Search for the cell housing the specified text and yield its (X, Y) center coordinate. 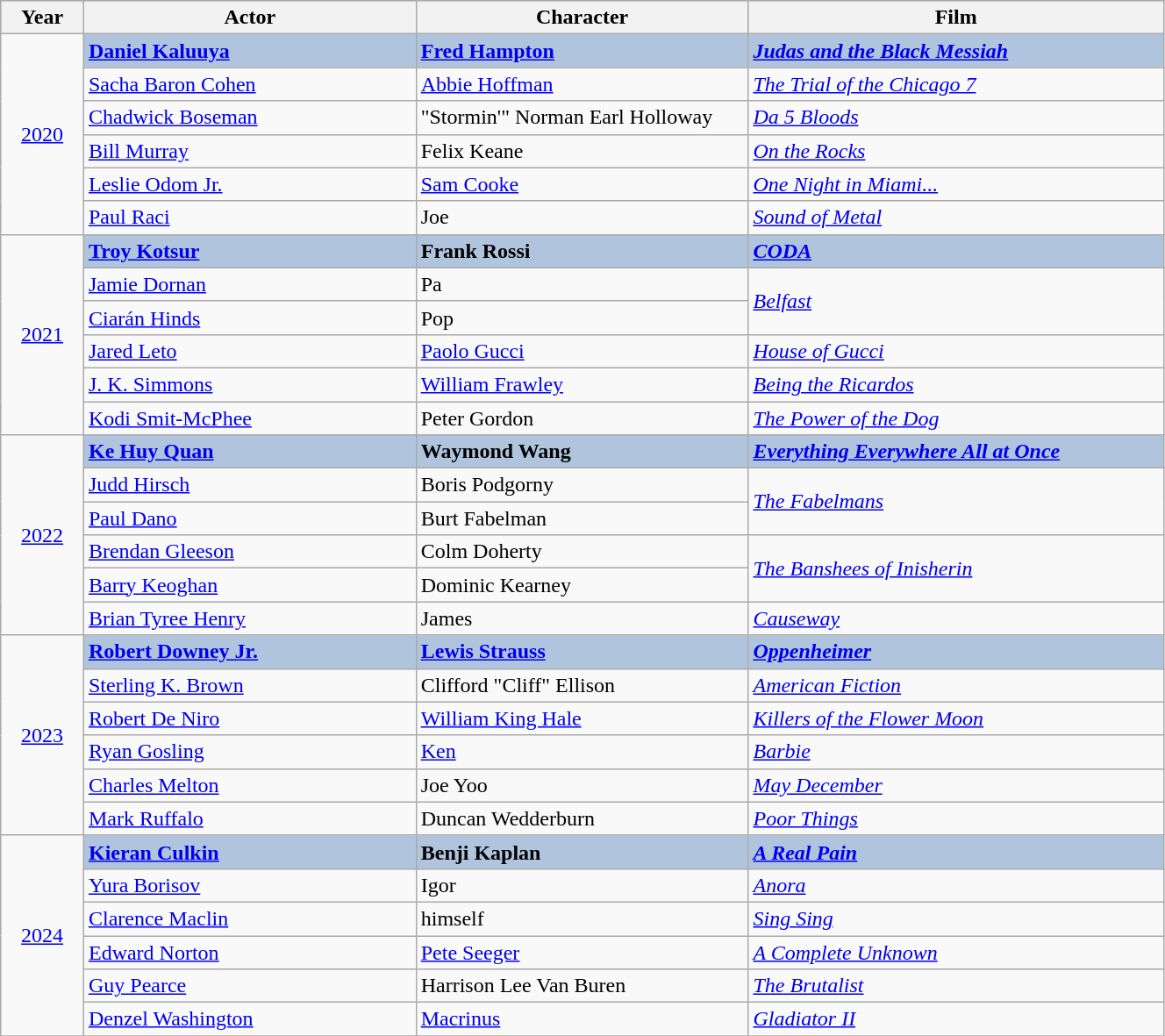
Clarence Maclin (249, 918)
Lewis Strauss (582, 652)
Boris Podgorny (582, 485)
Duncan Wedderburn (582, 818)
Jared Leto (249, 351)
Jamie Dornan (249, 284)
Sing Sing (956, 918)
Ciarán Hinds (249, 318)
Daniel Kaluuya (249, 51)
Ken (582, 752)
Peter Gordon (582, 418)
Paul Dano (249, 518)
himself (582, 918)
Mark Ruffalo (249, 818)
William Frawley (582, 384)
Judas and the Black Messiah (956, 51)
Joe (582, 218)
"Stormin'" Norman Earl Holloway (582, 118)
American Fiction (956, 685)
Killers of the Flower Moon (956, 718)
2020 (42, 134)
Igor (582, 885)
Character (582, 18)
Pete Seeger (582, 952)
Barry Keoghan (249, 585)
Kieran Culkin (249, 852)
2022 (42, 535)
Colm Doherty (582, 552)
Actor (249, 18)
Barbie (956, 752)
Kodi Smit-McPhee (249, 418)
Anora (956, 885)
Paul Raci (249, 218)
Ryan Gosling (249, 752)
May December (956, 785)
Guy Pearce (249, 986)
Macrinus (582, 1019)
Abbie Hoffman (582, 84)
2023 (42, 735)
Oppenheimer (956, 652)
The Trial of the Chicago 7 (956, 84)
The Fabelmans (956, 502)
Sacha Baron Cohen (249, 84)
Clifford "Cliff" Ellison (582, 685)
Bill Murray (249, 151)
Robert De Niro (249, 718)
J. K. Simmons (249, 384)
House of Gucci (956, 351)
Felix Keane (582, 151)
Waymond Wang (582, 452)
Troy Kotsur (249, 251)
Harrison Lee Van Buren (582, 986)
Joe Yoo (582, 785)
Robert Downey Jr. (249, 652)
Chadwick Boseman (249, 118)
Frank Rossi (582, 251)
Fred Hampton (582, 51)
Benji Kaplan (582, 852)
A Complete Unknown (956, 952)
2024 (42, 935)
On the Rocks (956, 151)
Yura Borisov (249, 885)
Judd Hirsch (249, 485)
Gladiator II (956, 1019)
Sound of Metal (956, 218)
The Power of the Dog (956, 418)
Film (956, 18)
Everything Everywhere All at Once (956, 452)
The Brutalist (956, 986)
Sterling K. Brown (249, 685)
Dominic Kearney (582, 585)
Belfast (956, 301)
Charles Melton (249, 785)
Sam Cooke (582, 184)
One Night in Miami... (956, 184)
Leslie Odom Jr. (249, 184)
Edward Norton (249, 952)
The Banshees of Inisherin (956, 568)
Year (42, 18)
Being the Ricardos (956, 384)
Brian Tyree Henry (249, 618)
CODA (956, 251)
Brendan Gleeson (249, 552)
Paolo Gucci (582, 351)
Denzel Washington (249, 1019)
Pa (582, 284)
James (582, 618)
A Real Pain (956, 852)
Causeway (956, 618)
Pop (582, 318)
Poor Things (956, 818)
Burt Fabelman (582, 518)
William King Hale (582, 718)
Ke Huy Quan (249, 452)
2021 (42, 334)
Da 5 Bloods (956, 118)
